Find where the given text appears and provide that cell's center as (x, y) coordinate. 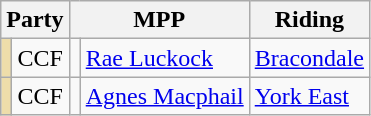
Agnes Macphail (164, 96)
Riding (309, 20)
York East (309, 96)
Rae Luckock (164, 58)
MPP (159, 20)
Party (35, 20)
Bracondale (309, 58)
